Return [x, y] of the center of cell containing provided text 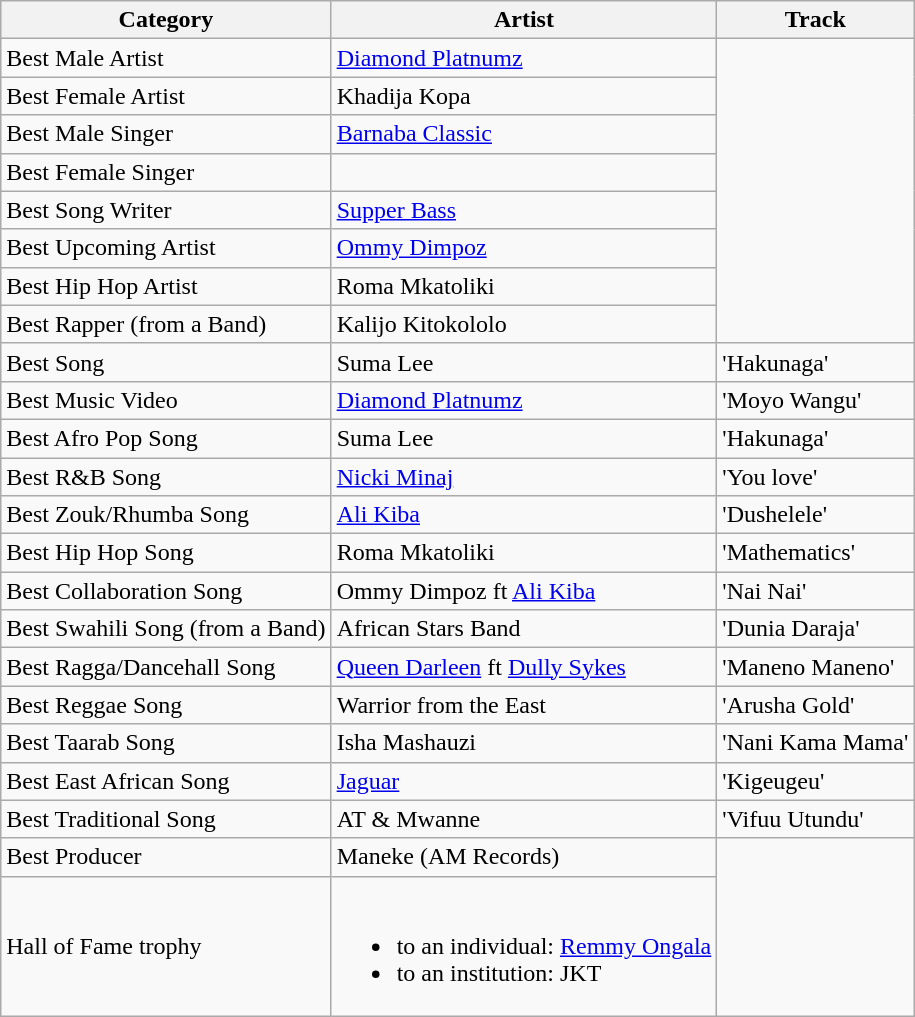
Barnaba Classic [524, 134]
'Nani Kama Mama' [816, 743]
Best Traditional Song [166, 819]
Best Female Artist [166, 96]
'Maneno Maneno' [816, 667]
Best Rapper (from a Band) [166, 324]
Hall of Fame trophy [166, 946]
African Stars Band [524, 629]
Best Hip Hop Song [166, 553]
Queen Darleen ft Dully Sykes [524, 667]
Best Male Singer [166, 134]
Best Zouk/Rhumba Song [166, 515]
to an individual: Remmy Ongalato an institution: JKT [524, 946]
Best Upcoming Artist [166, 248]
Best Reggae Song [166, 705]
Supper Bass [524, 210]
Best R&B Song [166, 477]
Jaguar [524, 781]
Isha Mashauzi [524, 743]
'Dushelele' [816, 515]
Khadija Kopa [524, 96]
Ali Kiba [524, 515]
'Mathematics' [816, 553]
Best Swahili Song (from a Band) [166, 629]
Ommy Dimpoz ft Ali Kiba [524, 591]
'Vifuu Utundu' [816, 819]
Nicki Minaj [524, 477]
'Kigeugeu' [816, 781]
Ommy Dimpoz [524, 248]
Track [816, 20]
Best Music Video [166, 400]
Best Taarab Song [166, 743]
Best Song Writer [166, 210]
'Nai Nai' [816, 591]
Category [166, 20]
Best Female Singer [166, 172]
Best East African Song [166, 781]
Maneke (AM Records) [524, 857]
'Moyo Wangu' [816, 400]
Best Ragga/Dancehall Song [166, 667]
'Arusha Gold' [816, 705]
Best Collaboration Song [166, 591]
Best Afro Pop Song [166, 438]
Warrior from the East [524, 705]
'You love' [816, 477]
'Dunia Daraja' [816, 629]
Artist [524, 20]
Best Hip Hop Artist [166, 286]
AT & Mwanne [524, 819]
Kalijo Kitokololo [524, 324]
Best Producer [166, 857]
Best Song [166, 362]
Best Male Artist [166, 58]
